Capture the cell that displays the provided text and extract its (x, y) central coordinate. 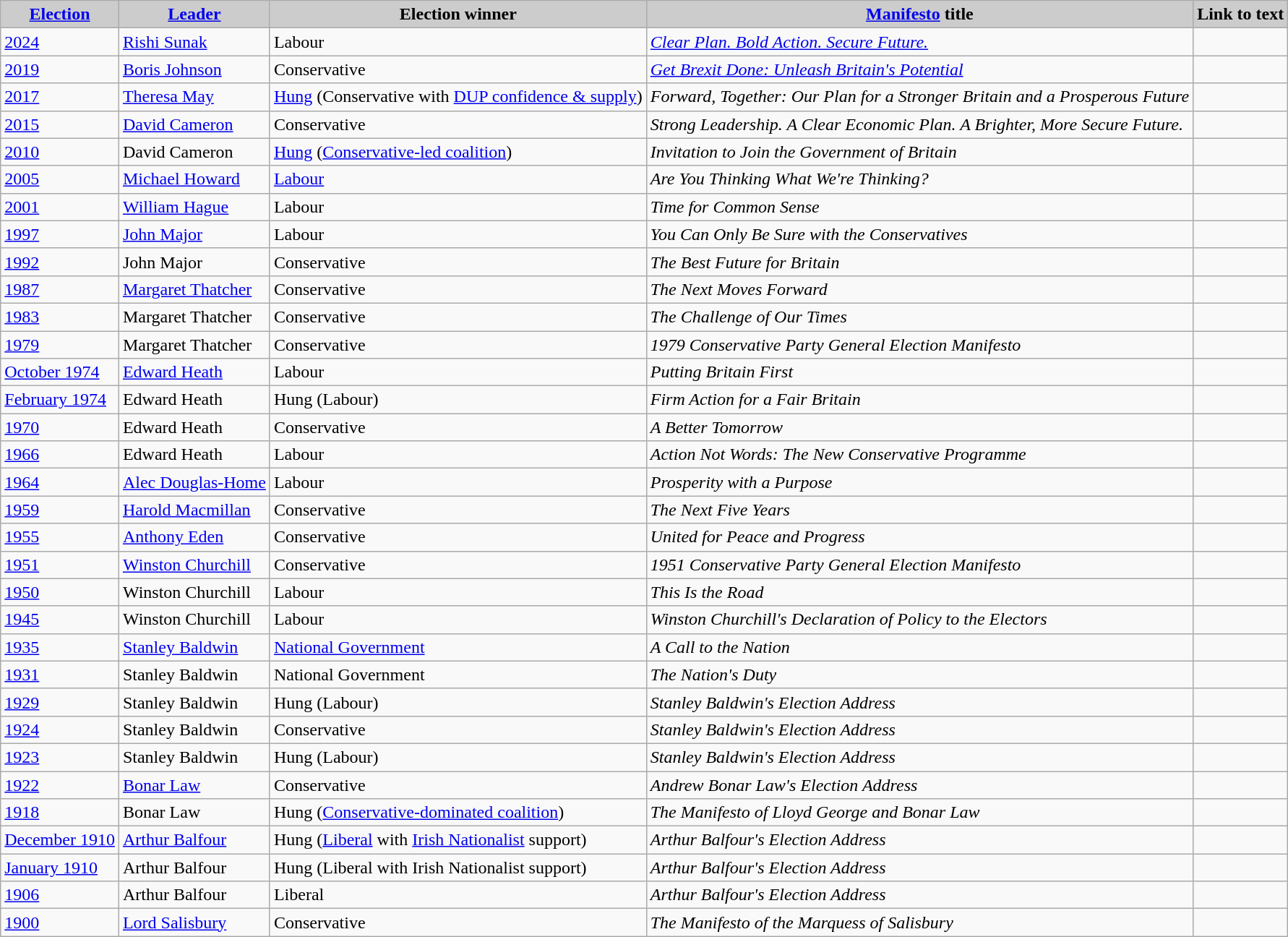
Prosperity with a Purpose (919, 482)
1906 (60, 895)
Hung (Conservative with DUP confidence & supply) (458, 97)
Are You Thinking What We're Thinking? (919, 179)
The Next Five Years (919, 510)
Leader (194, 14)
2017 (60, 97)
The Manifesto of Lloyd George and Bonar Law (919, 813)
1935 (60, 647)
2005 (60, 179)
Link to text (1240, 14)
The Manifesto of the Marquess of Salisbury (919, 923)
Hung (Conservative-led coalition) (458, 152)
Election (60, 14)
Strong Leadership. A Clear Economic Plan. A Brighter, More Secure Future. (919, 124)
1923 (60, 757)
This Is the Road (919, 592)
1997 (60, 234)
The Nation's Duty (919, 675)
A Call to the Nation (919, 647)
2024 (60, 42)
1964 (60, 482)
1950 (60, 592)
You Can Only Be Sure with the Conservatives (919, 234)
Action Not Words: The New Conservative Programme (919, 455)
2010 (60, 152)
1970 (60, 427)
William Hague (194, 207)
1929 (60, 702)
Rishi Sunak (194, 42)
Election winner (458, 14)
Liberal (458, 895)
Putting Britain First (919, 372)
2001 (60, 207)
1983 (60, 317)
1931 (60, 675)
Alec Douglas-Home (194, 482)
October 1974 (60, 372)
2019 (60, 69)
1900 (60, 923)
Invitation to Join the Government of Britain (919, 152)
1979 Conservative Party General Election Manifesto (919, 345)
Lord Salisbury (194, 923)
1959 (60, 510)
The Next Moves Forward (919, 289)
Firm Action for a Fair Britain (919, 400)
Clear Plan. Bold Action. Secure Future. (919, 42)
1987 (60, 289)
Andrew Bonar Law's Election Address (919, 784)
January 1910 (60, 868)
1955 (60, 537)
1945 (60, 620)
1951 Conservative Party General Election Manifesto (919, 565)
Winston Churchill's Declaration of Policy to the Electors (919, 620)
Theresa May (194, 97)
The Challenge of Our Times (919, 317)
Harold Macmillan (194, 510)
1924 (60, 730)
1918 (60, 813)
2015 (60, 124)
December 1910 (60, 840)
A Better Tomorrow (919, 427)
1922 (60, 784)
Anthony Eden (194, 537)
February 1974 (60, 400)
United for Peace and Progress (919, 537)
Forward, Together: Our Plan for a Stronger Britain and a Prosperous Future (919, 97)
Get Brexit Done: Unleash Britain's Potential (919, 69)
Michael Howard (194, 179)
Time for Common Sense (919, 207)
Manifesto title (919, 14)
1979 (60, 345)
Boris Johnson (194, 69)
Hung (Conservative-dominated coalition) (458, 813)
The Best Future for Britain (919, 262)
1992 (60, 262)
1966 (60, 455)
1951 (60, 565)
